Pinpoint the cell where the given text exists, returning its [X, Y] midpoint coordinate. 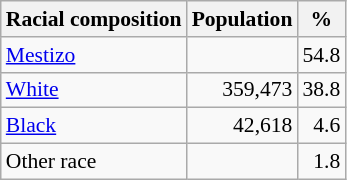
4.6 [321, 126]
54.8 [321, 55]
1.8 [321, 162]
Black [94, 126]
Mestizo [94, 55]
Racial composition [94, 19]
Population [242, 19]
38.8 [321, 90]
% [321, 19]
White [94, 90]
359,473 [242, 90]
42,618 [242, 126]
Other race [94, 162]
